Return the [x, y] coordinate for the center point of the cell that contains the specified text.  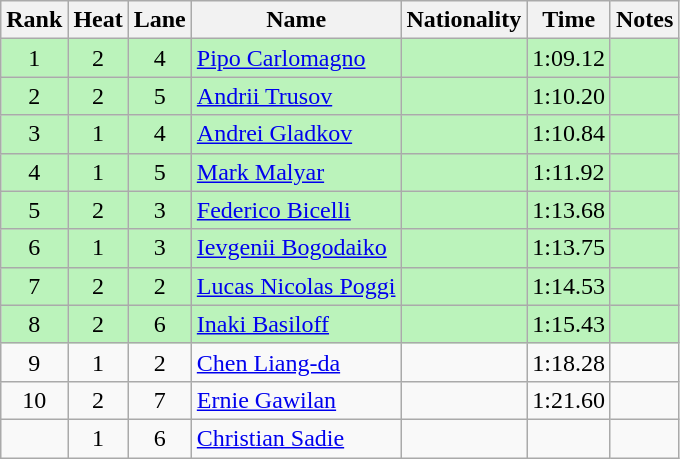
Pipo Carlomagno [296, 58]
1:10.84 [569, 134]
Federico Bicelli [296, 210]
Andrii Trusov [296, 96]
1:13.75 [569, 248]
Andrei Gladkov [296, 134]
1:14.53 [569, 286]
1:21.60 [569, 400]
1:10.20 [569, 96]
1:09.12 [569, 58]
9 [34, 362]
Ievgenii Bogodaiko [296, 248]
Lucas Nicolas Poggi [296, 286]
Mark Malyar [296, 172]
Chen Liang-da [296, 362]
1:11.92 [569, 172]
Heat [98, 20]
Lane [160, 20]
Rank [34, 20]
1:15.43 [569, 324]
1:13.68 [569, 210]
Nationality [464, 20]
Notes [644, 20]
1:18.28 [569, 362]
Christian Sadie [296, 438]
Time [569, 20]
Name [296, 20]
Ernie Gawilan [296, 400]
Inaki Basiloff [296, 324]
10 [34, 400]
8 [34, 324]
